Determine the [x, y] coordinate at the center of the cell enclosing the given text.  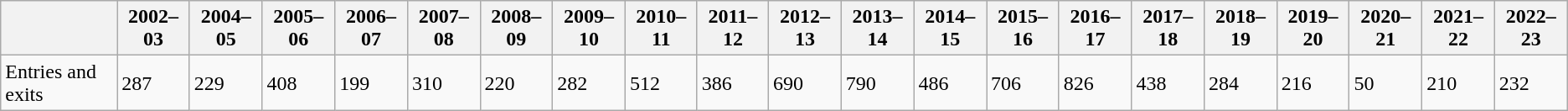
486 [950, 82]
2012–13 [806, 29]
Entries and exits [59, 82]
229 [226, 82]
2004–05 [226, 29]
2022–23 [1531, 29]
2009–10 [590, 29]
2018–19 [1241, 29]
2016–17 [1096, 29]
826 [1096, 82]
2017–18 [1168, 29]
408 [298, 82]
438 [1168, 82]
2006–07 [372, 29]
310 [444, 82]
232 [1531, 82]
287 [154, 82]
284 [1241, 82]
512 [661, 82]
2021–22 [1459, 29]
2005–06 [298, 29]
2010–11 [661, 29]
50 [1385, 82]
2019–20 [1313, 29]
2015–16 [1024, 29]
2014–15 [950, 29]
2007–08 [444, 29]
386 [732, 82]
2011–12 [732, 29]
2008–09 [516, 29]
690 [806, 82]
282 [590, 82]
199 [372, 82]
790 [878, 82]
2020–21 [1385, 29]
220 [516, 82]
216 [1313, 82]
2013–14 [878, 29]
706 [1024, 82]
2002–03 [154, 29]
210 [1459, 82]
